Detect which cell encompasses the target text, then output its (X, Y) center coordinate. 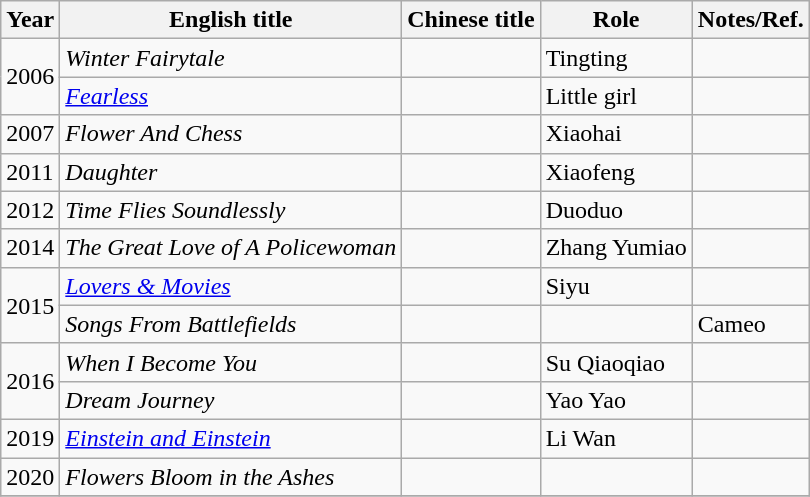
Einstein and Einstein (231, 438)
2006 (30, 77)
2019 (30, 438)
Su Qiaoqiao (616, 362)
Lovers & Movies (231, 286)
2020 (30, 477)
2015 (30, 305)
Time Flies Soundlessly (231, 210)
Zhang Yumiao (616, 248)
2014 (30, 248)
Role (616, 20)
Little girl (616, 96)
When I Become You (231, 362)
Li Wan (616, 438)
Flowers Bloom in the Ashes (231, 477)
2016 (30, 381)
2012 (30, 210)
Tingting (616, 58)
Cameo (750, 324)
Xiaohai (616, 134)
Year (30, 20)
Yao Yao (616, 400)
2011 (30, 172)
Songs From Battlefields (231, 324)
English title (231, 20)
Chinese title (471, 20)
The Great Love of A Policewoman (231, 248)
Duoduo (616, 210)
Xiaofeng (616, 172)
Fearless (231, 96)
Siyu (616, 286)
Winter Fairytale (231, 58)
Dream Journey (231, 400)
2007 (30, 134)
Daughter (231, 172)
Notes/Ref. (750, 20)
Flower And Chess (231, 134)
